Locate the cell with the specified text and output its (x, y) center coordinate. 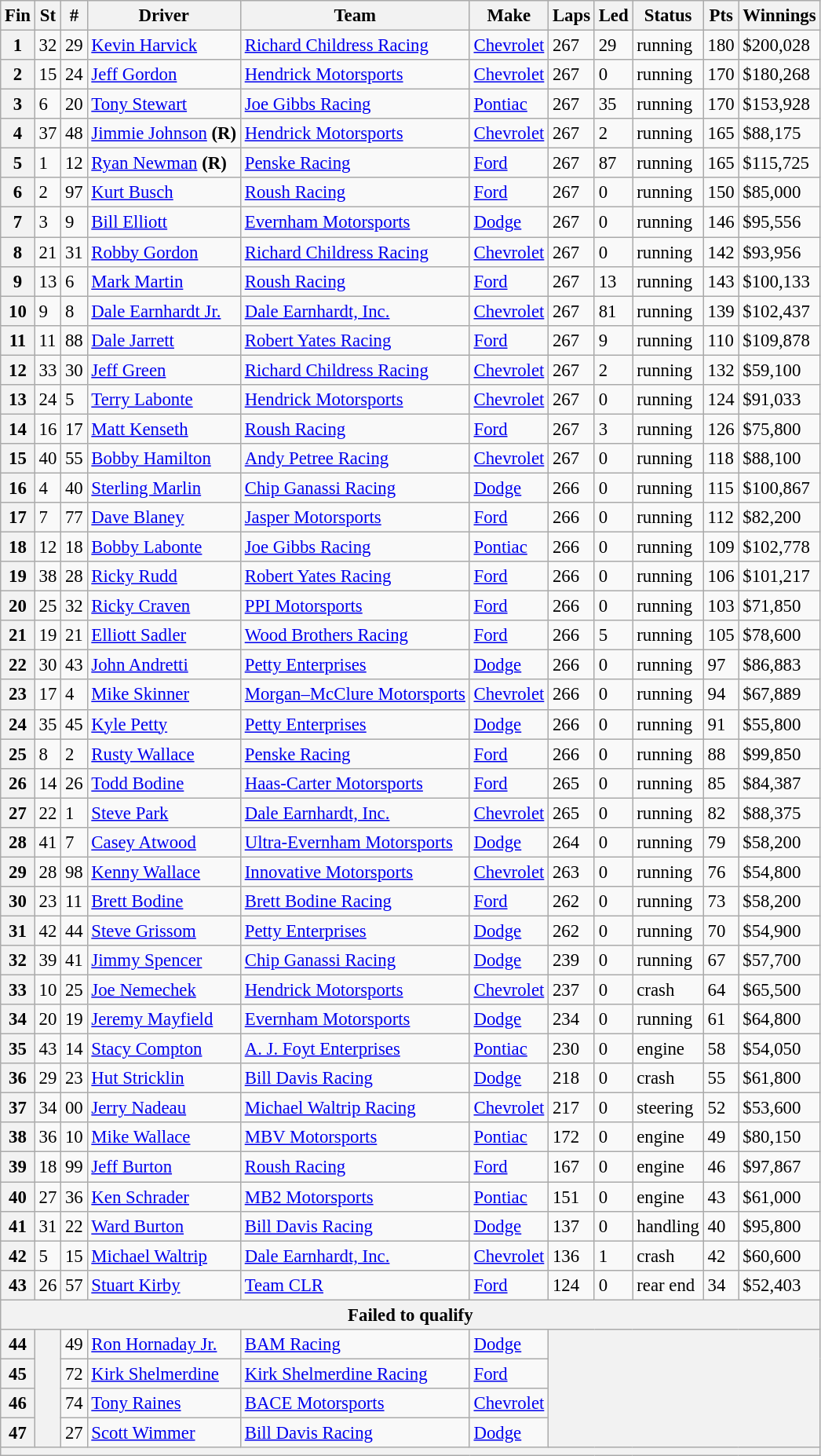
handling (668, 1226)
106 (721, 576)
72 (74, 1374)
Status (668, 16)
$153,928 (779, 104)
Jeff Burton (163, 1167)
Dale Earnhardt Jr. (163, 311)
$95,800 (779, 1226)
Stuart Kirby (163, 1285)
$54,050 (779, 1049)
167 (571, 1167)
77 (74, 518)
$85,000 (779, 192)
105 (721, 635)
$75,800 (779, 429)
Wood Brothers Racing (355, 635)
$82,200 (779, 518)
Ken Schrader (163, 1197)
$54,900 (779, 931)
Led (614, 16)
112 (721, 518)
98 (74, 872)
70 (721, 931)
$52,403 (779, 1285)
126 (721, 429)
Brett Bodine Racing (355, 902)
150 (721, 192)
Winnings (779, 16)
BACE Motorsports (355, 1403)
239 (571, 960)
$64,800 (779, 1019)
Kirk Shelmerdine (163, 1374)
146 (721, 222)
Laps (571, 16)
48 (74, 134)
143 (721, 281)
$100,133 (779, 281)
Ricky Rudd (163, 576)
Pts (721, 16)
Sterling Marlin (163, 488)
Team (355, 16)
Innovative Motorsports (355, 872)
99 (74, 1167)
Tony Stewart (163, 104)
$88,100 (779, 459)
Hut Stricklin (163, 1078)
Andy Petree Racing (355, 459)
Jimmy Spencer (163, 960)
Ward Burton (163, 1226)
$65,500 (779, 990)
57 (74, 1285)
$53,600 (779, 1108)
218 (571, 1078)
$59,100 (779, 370)
Mike Skinner (163, 695)
$200,028 (779, 46)
Ryan Newman (R) (163, 163)
110 (721, 340)
58 (721, 1049)
85 (721, 783)
Make (509, 16)
Kurt Busch (163, 192)
Stacy Compton (163, 1049)
217 (571, 1108)
St (47, 16)
Bill Elliott (163, 222)
132 (721, 370)
Terry Labonte (163, 400)
Fin (18, 16)
Rusty Wallace (163, 754)
Bobby Labonte (163, 547)
$100,867 (779, 488)
$93,956 (779, 252)
Haas-Carter Motorsports (355, 783)
73 (721, 902)
Jasper Motorsports (355, 518)
Ricky Craven (163, 606)
Mark Martin (163, 281)
$109,878 (779, 340)
Jimmie Johnson (R) (163, 134)
Michael Waltrip (163, 1256)
Michael Waltrip Racing (355, 1108)
$67,889 (779, 695)
67 (721, 960)
Jerry Nadeau (163, 1108)
136 (571, 1256)
Morgan–McClure Motorsports (355, 695)
Joe Nemechek (163, 990)
Driver (163, 16)
$84,387 (779, 783)
Steve Park (163, 813)
Ron Hornaday Jr. (163, 1344)
John Andretti (163, 665)
$88,175 (779, 134)
139 (721, 311)
steering (668, 1108)
Scott Wimmer (163, 1432)
Elliott Sadler (163, 635)
$102,437 (779, 311)
BAM Racing (355, 1344)
$101,217 (779, 576)
$71,850 (779, 606)
61 (721, 1019)
Matt Kenseth (163, 429)
$95,556 (779, 222)
74 (74, 1403)
76 (721, 872)
172 (571, 1138)
264 (571, 843)
Robby Gordon (163, 252)
Jeremy Mayfield (163, 1019)
MB2 Motorsports (355, 1197)
Kirk Shelmerdine Racing (355, 1374)
00 (74, 1108)
MBV Motorsports (355, 1138)
$102,778 (779, 547)
47 (18, 1432)
137 (571, 1226)
Team CLR (355, 1285)
$180,268 (779, 75)
$86,883 (779, 665)
52 (721, 1108)
Todd Bodine (163, 783)
180 (721, 46)
Failed to qualify (410, 1315)
$54,800 (779, 872)
234 (571, 1019)
Mike Wallace (163, 1138)
$99,850 (779, 754)
87 (614, 163)
$88,375 (779, 813)
118 (721, 459)
rear end (668, 1285)
103 (721, 606)
Bobby Hamilton (163, 459)
115 (721, 488)
$115,725 (779, 163)
Steve Grissom (163, 931)
142 (721, 252)
$80,150 (779, 1138)
109 (721, 547)
91 (721, 724)
PPI Motorsports (355, 606)
Kyle Petty (163, 724)
$55,800 (779, 724)
Kevin Harvick (163, 46)
$61,800 (779, 1078)
82 (721, 813)
Tony Raines (163, 1403)
Jeff Gordon (163, 75)
A. J. Foyt Enterprises (355, 1049)
94 (721, 695)
263 (571, 872)
$61,000 (779, 1197)
230 (571, 1049)
237 (571, 990)
Dale Jarrett (163, 340)
# (74, 16)
$57,700 (779, 960)
Jeff Green (163, 370)
64 (721, 990)
Brett Bodine (163, 902)
$91,033 (779, 400)
Ultra-Evernham Motorsports (355, 843)
Kenny Wallace (163, 872)
79 (721, 843)
$97,867 (779, 1167)
$78,600 (779, 635)
$60,600 (779, 1256)
Casey Atwood (163, 843)
Dave Blaney (163, 518)
151 (571, 1197)
81 (614, 311)
